Pinpoint the cell where the given text exists, returning its (x, y) midpoint coordinate. 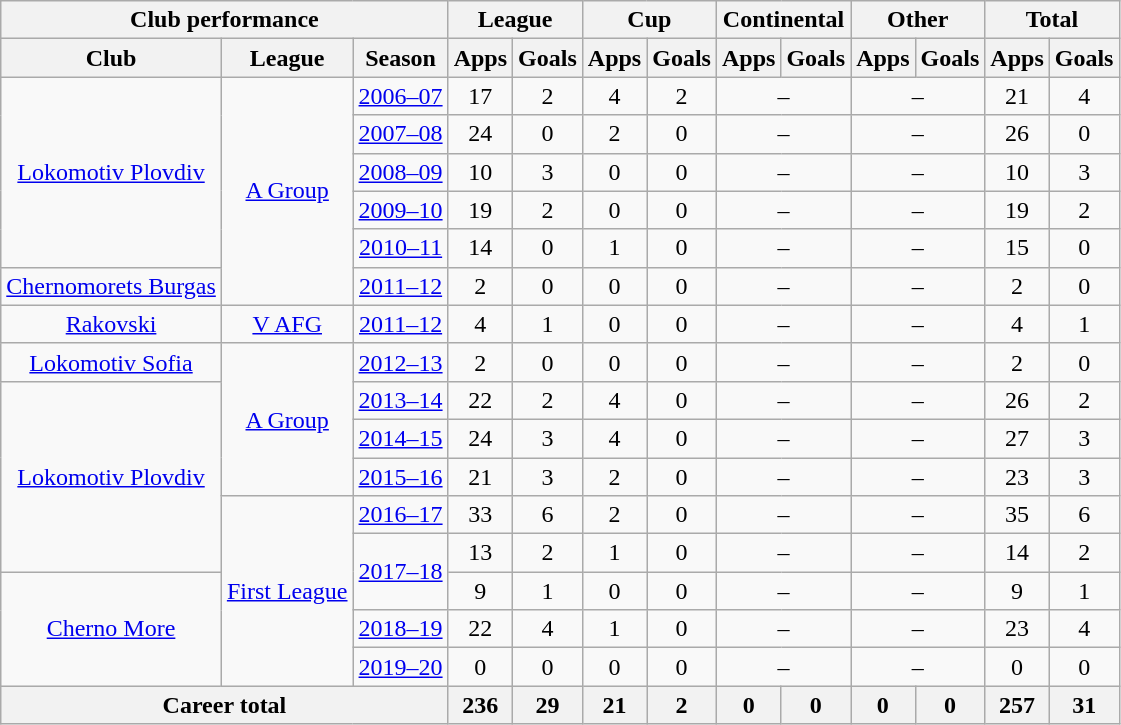
2019–20 (400, 667)
2006–07 (400, 96)
35 (1017, 515)
29 (548, 705)
27 (1017, 438)
Total (1052, 20)
Season (400, 58)
2012–13 (400, 362)
2007–08 (400, 134)
33 (480, 515)
Continental (783, 20)
Club (112, 58)
First League (287, 591)
Cup (649, 20)
Other (918, 20)
15 (1017, 248)
Chernomorets Burgas (112, 286)
2016–17 (400, 515)
17 (480, 96)
2014–15 (400, 438)
Cherno More (112, 629)
2009–10 (400, 210)
2018–19 (400, 629)
Lokomotiv Sofia (112, 362)
2013–14 (400, 400)
2008–09 (400, 172)
2010–11 (400, 248)
Club performance (224, 20)
V AFG (287, 324)
2017–18 (400, 572)
257 (1017, 705)
31 (1084, 705)
13 (480, 553)
Rakovski (112, 324)
236 (480, 705)
Career total (224, 705)
2015–16 (400, 477)
